From the cell containing the given text, extract its center point as [X, Y] coordinate. 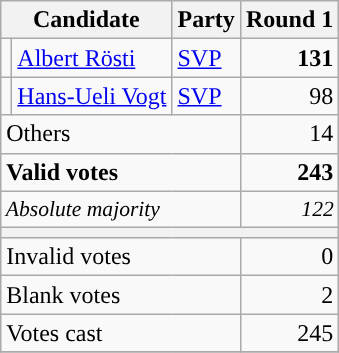
243 [289, 172]
Valid votes [121, 172]
98 [289, 96]
122 [289, 209]
245 [289, 333]
Votes cast [121, 333]
Hans-Ueli Vogt [92, 96]
0 [289, 257]
Albert Rösti [92, 58]
Absolute majority [121, 209]
2 [289, 295]
Blank votes [121, 295]
Candidate [86, 20]
Invalid votes [121, 257]
Party [206, 20]
Round 1 [289, 20]
14 [289, 134]
Others [121, 134]
131 [289, 58]
